Return the [X, Y] coordinate for the center point of the cell that contains the specified text.  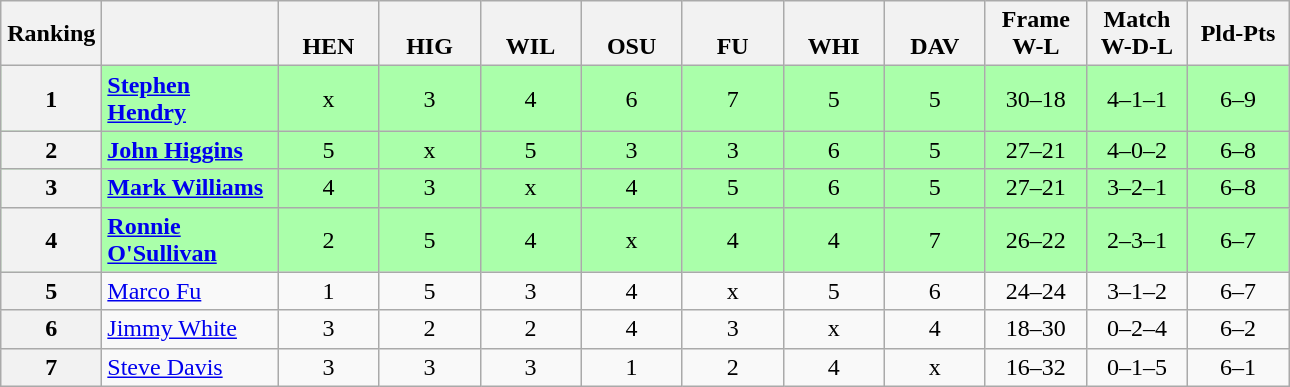
6–2 [1238, 329]
Pld-Pts [1238, 34]
John Higgins [190, 150]
24–24 [1036, 291]
0–2–4 [1136, 329]
WIL [530, 34]
Ronnie O'Sullivan [190, 240]
6–1 [1238, 367]
Steve Davis [190, 367]
Jimmy White [190, 329]
Stephen Hendry [190, 98]
2–3–1 [1136, 240]
Mark Williams [190, 188]
18–30 [1036, 329]
6–9 [1238, 98]
HIG [430, 34]
MatchW-D-L [1136, 34]
Marco Fu [190, 291]
3–2–1 [1136, 188]
HEN [328, 34]
WHI [834, 34]
16–32 [1036, 367]
3–1–2 [1136, 291]
4–0–2 [1136, 150]
0–1–5 [1136, 367]
FU [732, 34]
DAV [934, 34]
Ranking [52, 34]
26–22 [1036, 240]
OSU [632, 34]
30–18 [1036, 98]
FrameW-L [1036, 34]
4–1–1 [1136, 98]
